Provide the [X, Y] coordinate of the cell's center where the given text is located.  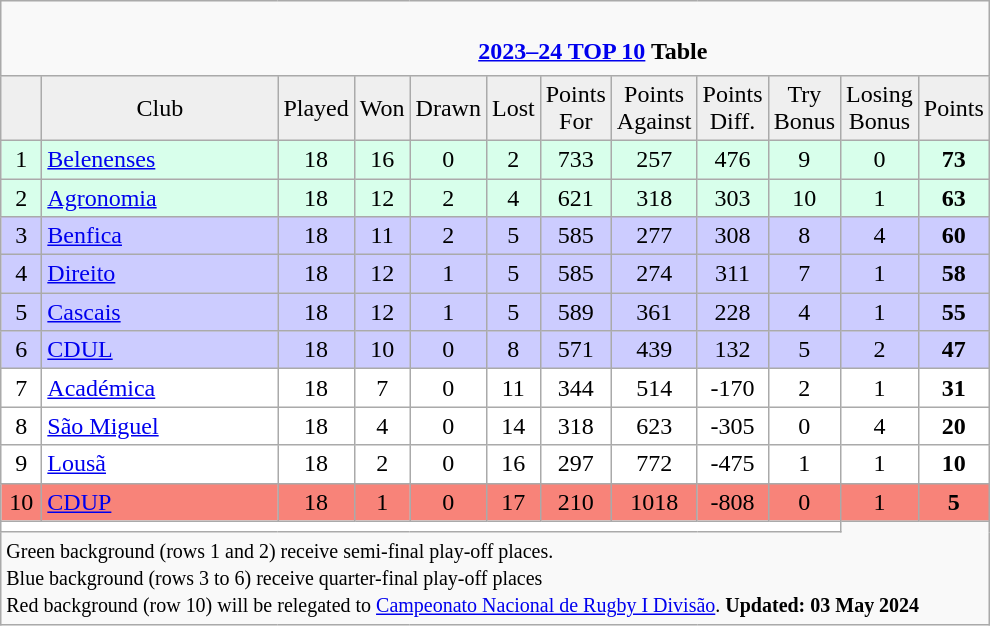
Académica [160, 388]
514 [654, 388]
Lost [513, 108]
772 [654, 464]
47 [954, 350]
132 [732, 350]
São Miguel [160, 426]
439 [654, 350]
210 [576, 502]
Drawn [448, 108]
20 [954, 426]
308 [732, 236]
344 [576, 388]
58 [954, 274]
Points Against [654, 108]
Agronomia [160, 197]
-808 [732, 502]
277 [654, 236]
228 [732, 312]
Cascais [160, 312]
311 [732, 274]
Belenenses [160, 159]
17 [513, 502]
CDUP [160, 502]
Points [954, 108]
257 [654, 159]
-305 [732, 426]
1018 [654, 502]
Played [316, 108]
303 [732, 197]
31 [954, 388]
Points For [576, 108]
3 [22, 236]
623 [654, 426]
-170 [732, 388]
Benfica [160, 236]
297 [576, 464]
Won [382, 108]
274 [654, 274]
Points Diff. [732, 108]
Lousã [160, 464]
14 [513, 426]
73 [954, 159]
55 [954, 312]
Try Bonus [804, 108]
Losing Bonus [880, 108]
571 [576, 350]
Club [160, 108]
60 [954, 236]
63 [954, 197]
621 [576, 197]
-475 [732, 464]
361 [654, 312]
6 [22, 350]
CDUL [160, 350]
476 [732, 159]
589 [576, 312]
733 [576, 159]
Direito [160, 274]
